Return the (x, y) coordinate for the center point of the cell that contains the specified text.  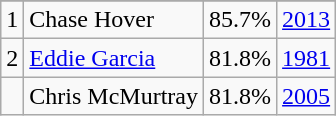
1981 (306, 58)
Chris McMurtray (114, 96)
Chase Hover (114, 20)
2013 (306, 20)
Eddie Garcia (114, 58)
1 (12, 20)
2005 (306, 96)
85.7% (240, 20)
2 (12, 58)
